Detect which cell encompasses the target text, then output its (x, y) center coordinate. 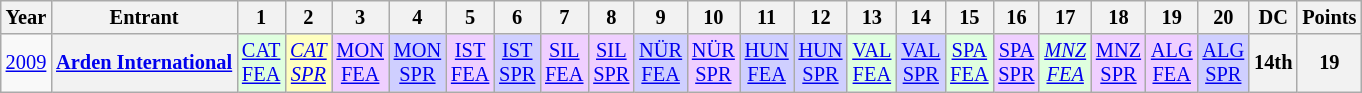
HUNSPR (821, 63)
7 (564, 17)
3 (360, 17)
SPAFEA (969, 63)
ALGSPR (1224, 63)
2009 (26, 63)
1 (261, 17)
SILSPR (611, 63)
15 (969, 17)
20 (1224, 17)
5 (470, 17)
18 (1118, 17)
DC (1273, 17)
SPASPR (1016, 63)
Entrant (144, 17)
10 (714, 17)
MONFEA (360, 63)
HUNFEA (767, 63)
CATSPR (308, 63)
MONSPR (418, 63)
6 (517, 17)
11 (767, 17)
Arden International (144, 63)
13 (872, 17)
ALGFEA (1172, 63)
12 (821, 17)
Points (1329, 17)
SILFEA (564, 63)
NÜRSPR (714, 63)
14 (920, 17)
17 (1065, 17)
16 (1016, 17)
NÜRFEA (660, 63)
14th (1273, 63)
4 (418, 17)
Year (26, 17)
VALSPR (920, 63)
ISTFEA (470, 63)
VALFEA (872, 63)
MNZFEA (1065, 63)
CATFEA (261, 63)
9 (660, 17)
MNZSPR (1118, 63)
8 (611, 17)
2 (308, 17)
ISTSPR (517, 63)
